Return (X, Y) of the center of cell containing provided text 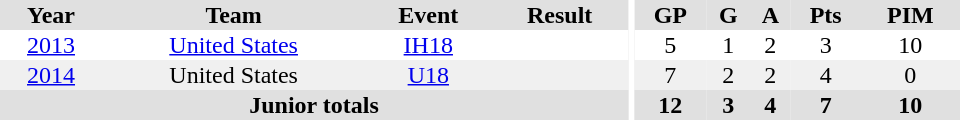
2014 (51, 75)
PIM (910, 15)
12 (670, 105)
Pts (826, 15)
IH18 (428, 45)
G (728, 15)
5 (670, 45)
1 (728, 45)
Year (51, 15)
Result (560, 15)
Event (428, 15)
0 (910, 75)
A (770, 15)
Team (234, 15)
GP (670, 15)
Junior totals (314, 105)
2013 (51, 45)
U18 (428, 75)
